Provide the [X, Y] coordinate of the cell's center where the given text is located.  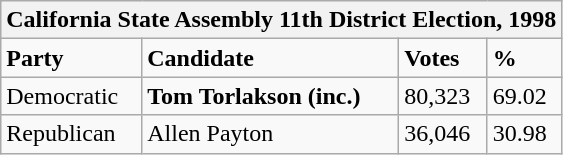
80,323 [443, 96]
California State Assembly 11th District Election, 1998 [282, 20]
% [524, 58]
Tom Torlakson (inc.) [270, 96]
36,046 [443, 134]
69.02 [524, 96]
30.98 [524, 134]
Republican [72, 134]
Democratic [72, 96]
Votes [443, 58]
Candidate [270, 58]
Party [72, 58]
Allen Payton [270, 134]
